Identify which cell holds the provided text, then report its (x, y) central coordinate. 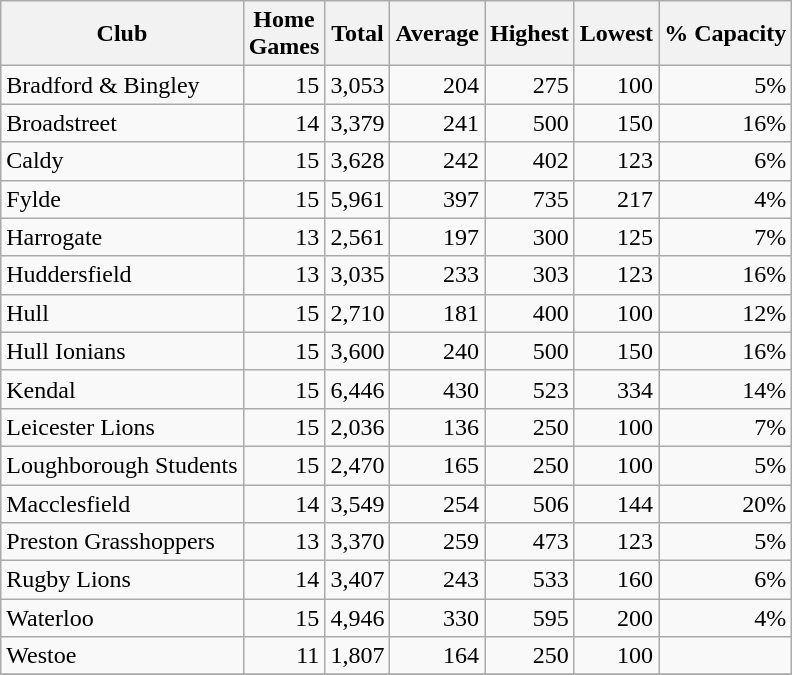
2,561 (358, 237)
330 (438, 618)
Hull Ionians (122, 351)
125 (616, 237)
3,035 (358, 275)
300 (529, 237)
Hull (122, 313)
1,807 (358, 656)
Bradford & Bingley (122, 85)
14% (726, 389)
Macclesfield (122, 503)
160 (616, 580)
233 (438, 275)
242 (438, 161)
Broadstreet (122, 123)
3,600 (358, 351)
Fylde (122, 199)
523 (529, 389)
473 (529, 542)
Loughborough Students (122, 465)
204 (438, 85)
HomeGames (284, 34)
Waterloo (122, 618)
3,407 (358, 580)
181 (438, 313)
2,036 (358, 427)
Total (358, 34)
197 (438, 237)
397 (438, 199)
275 (529, 85)
200 (616, 618)
2,470 (358, 465)
Average (438, 34)
Leicester Lions (122, 427)
533 (529, 580)
12% (726, 313)
Preston Grasshoppers (122, 542)
164 (438, 656)
217 (616, 199)
Westoe (122, 656)
144 (616, 503)
11 (284, 656)
506 (529, 503)
595 (529, 618)
Lowest (616, 34)
3,370 (358, 542)
2,710 (358, 313)
Highest (529, 34)
3,379 (358, 123)
Club (122, 34)
4,946 (358, 618)
136 (438, 427)
735 (529, 199)
Caldy (122, 161)
3,549 (358, 503)
240 (438, 351)
% Capacity (726, 34)
3,628 (358, 161)
303 (529, 275)
Rugby Lions (122, 580)
243 (438, 580)
3,053 (358, 85)
334 (616, 389)
5,961 (358, 199)
20% (726, 503)
430 (438, 389)
241 (438, 123)
259 (438, 542)
254 (438, 503)
402 (529, 161)
6,446 (358, 389)
165 (438, 465)
Kendal (122, 389)
400 (529, 313)
Harrogate (122, 237)
Huddersfield (122, 275)
